Find where the given text appears and provide that cell's center as (X, Y) coordinate. 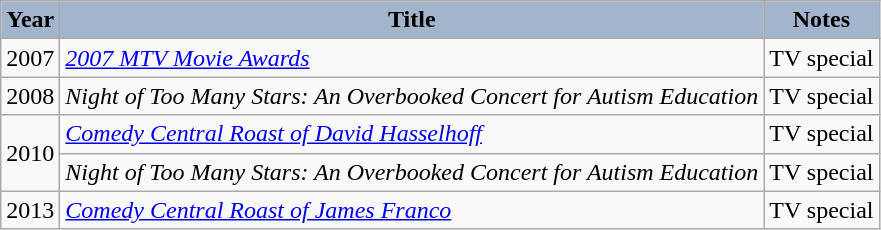
2013 (30, 210)
2007 (30, 58)
2007 MTV Movie Awards (412, 58)
Notes (822, 20)
2008 (30, 96)
Comedy Central Roast of David Hasselhoff (412, 134)
Year (30, 20)
Comedy Central Roast of James Franco (412, 210)
Title (412, 20)
2010 (30, 153)
